Return the [X, Y] coordinate for the center point of the cell that contains the specified text.  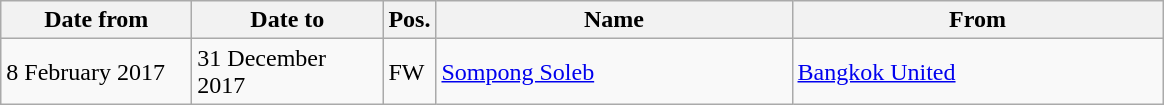
Pos. [410, 20]
FW [410, 72]
Sompong Soleb [614, 72]
8 February 2017 [96, 72]
31 December 2017 [288, 72]
Name [614, 20]
From [978, 20]
Date from [96, 20]
Bangkok United [978, 72]
Date to [288, 20]
